Search for the cell housing the specified text and yield its [x, y] center coordinate. 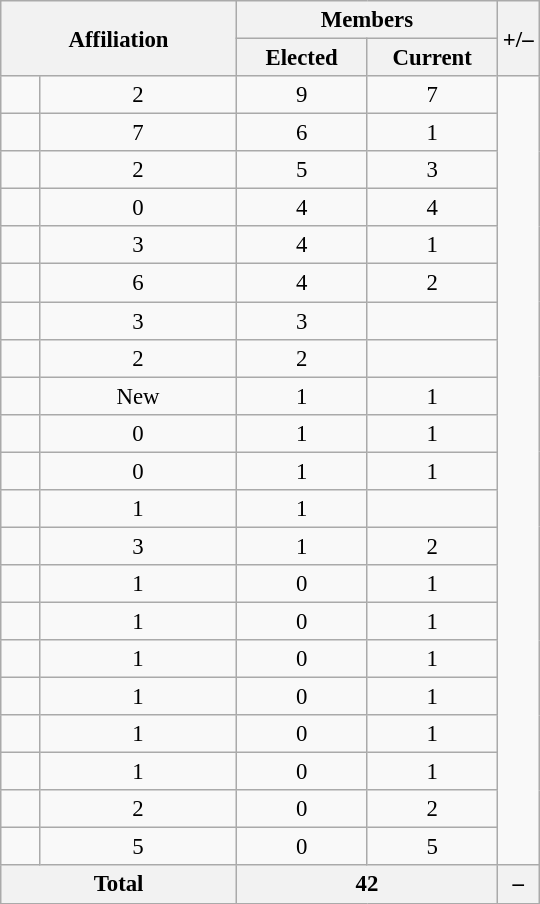
42 [366, 885]
+/– [518, 38]
Elected [302, 58]
9 [302, 95]
New [138, 396]
Current [432, 58]
Total [119, 885]
Members [366, 20]
– [518, 885]
Affiliation [119, 38]
